Identify which cell holds the provided text, then report its [x, y] central coordinate. 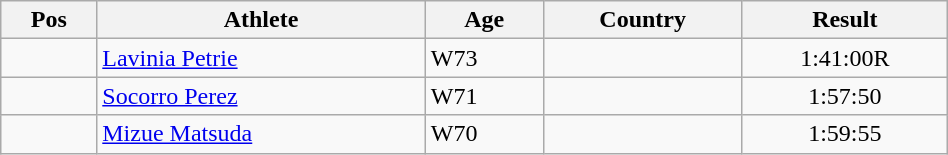
Pos [49, 20]
Country [642, 20]
1:41:00R [844, 58]
Socorro Perez [261, 96]
Mizue Matsuda [261, 134]
Athlete [261, 20]
W73 [484, 58]
Result [844, 20]
Age [484, 20]
1:57:50 [844, 96]
W71 [484, 96]
Lavinia Petrie [261, 58]
1:59:55 [844, 134]
W70 [484, 134]
